Capture the cell that displays the provided text and extract its (x, y) central coordinate. 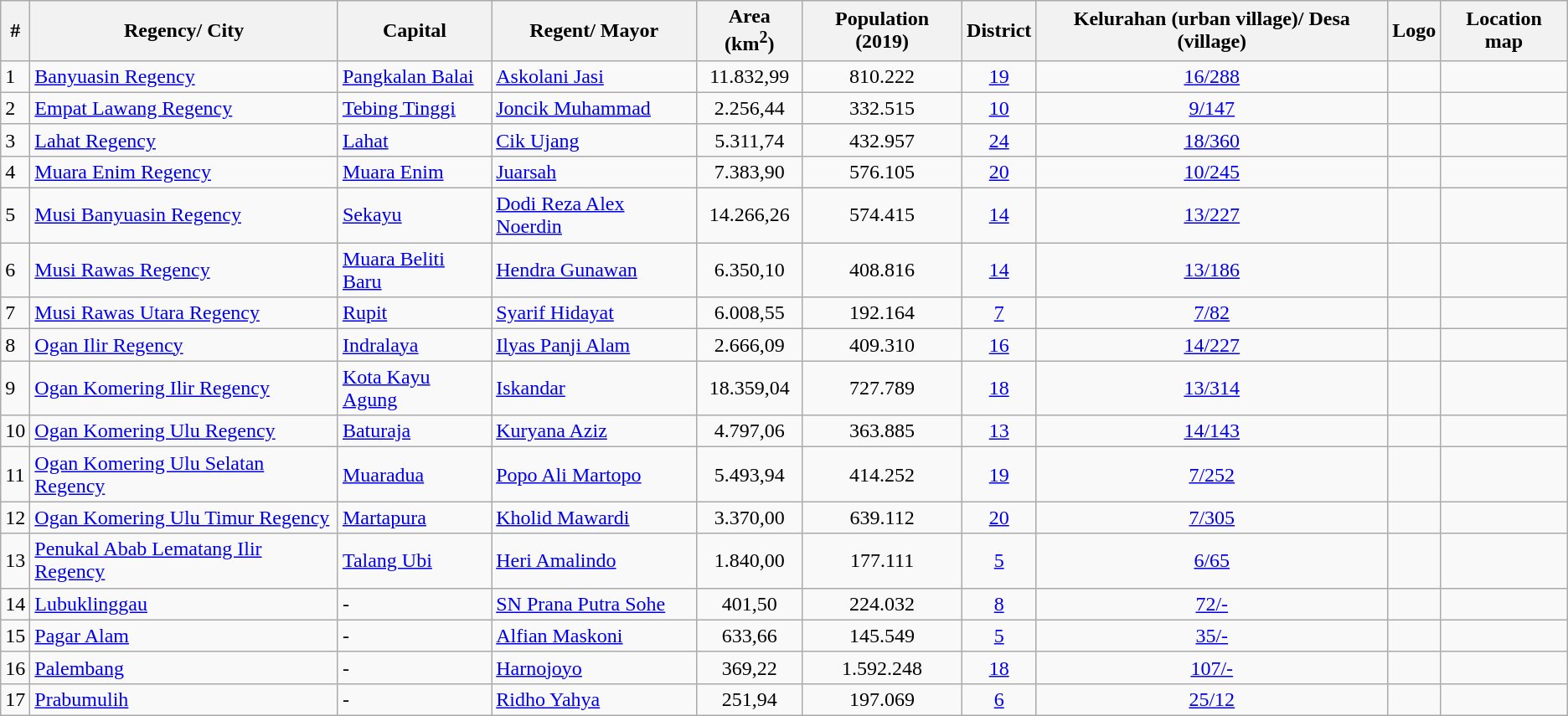
Penukal Abab Lematang Ilir Regency (184, 561)
13/227 (1212, 216)
18/360 (1212, 140)
177.111 (883, 561)
4 (15, 172)
Muara Enim Regency (184, 172)
Popo Ali Martopo (595, 474)
# (15, 31)
Syarif Hidayat (595, 313)
Kuryana Aziz (595, 431)
Askolani Jasi (595, 76)
6.350,10 (750, 270)
Ogan Komering Ulu Regency (184, 431)
Iskandar (595, 389)
Muaradua (414, 474)
18.359,04 (750, 389)
145.549 (883, 636)
Kota Kayu Agung (414, 389)
12 (15, 518)
10/245 (1212, 172)
Regent/ Mayor (595, 31)
4.797,06 (750, 431)
Tebing Tinggi (414, 108)
Musi Rawas Utara Regency (184, 313)
5.493,94 (750, 474)
11.832,99 (750, 76)
15 (15, 636)
2 (15, 108)
576.105 (883, 172)
72/- (1212, 604)
25/12 (1212, 699)
Banyuasin Regency (184, 76)
7.383,90 (750, 172)
Musi Rawas Regency (184, 270)
9/147 (1212, 108)
24 (999, 140)
639.112 (883, 518)
13/314 (1212, 389)
3 (15, 140)
727.789 (883, 389)
7/82 (1212, 313)
SN Prana Putra Sohe (595, 604)
Ridho Yahya (595, 699)
1 (15, 76)
Kelurahan (urban village)/ Desa (village) (1212, 31)
432.957 (883, 140)
Regency/ City (184, 31)
Pangkalan Balai (414, 76)
17 (15, 699)
224.032 (883, 604)
2.256,44 (750, 108)
1.840,00 (750, 561)
Ogan Komering Ulu Selatan Regency (184, 474)
Musi Banyuasin Regency (184, 216)
Lubuklinggau (184, 604)
Sekayu (414, 216)
251,94 (750, 699)
3.370,00 (750, 518)
Rupit (414, 313)
414.252 (883, 474)
7/305 (1212, 518)
Ogan Ilir Regency (184, 345)
Juarsah (595, 172)
Logo (1414, 31)
369,22 (750, 667)
14/227 (1212, 345)
Dodi Reza Alex Noerdin (595, 216)
Capital (414, 31)
16/288 (1212, 76)
Lahat Regency (184, 140)
Alfian Maskoni (595, 636)
14/143 (1212, 431)
6.008,55 (750, 313)
Harnojoyo (595, 667)
633,66 (750, 636)
Pagar Alam (184, 636)
Prabumulih (184, 699)
7/252 (1212, 474)
332.515 (883, 108)
Joncik Muhammad (595, 108)
6/65 (1212, 561)
401,50 (750, 604)
Ogan Komering Ilir Regency (184, 389)
Talang Ubi (414, 561)
Ilyas Panji Alam (595, 345)
Ogan Komering Ulu Timur Regency (184, 518)
Location map (1504, 31)
197.069 (883, 699)
409.310 (883, 345)
Baturaja (414, 431)
Muara Beliti Baru (414, 270)
363.885 (883, 431)
2.666,09 (750, 345)
810.222 (883, 76)
Lahat (414, 140)
District (999, 31)
Heri Amalindo (595, 561)
Empat Lawang Regency (184, 108)
107/- (1212, 667)
192.164 (883, 313)
14.266,26 (750, 216)
Kholid Mawardi (595, 518)
35/- (1212, 636)
408.816 (883, 270)
Cik Ujang (595, 140)
9 (15, 389)
Area (km2) (750, 31)
5.311,74 (750, 140)
Muara Enim (414, 172)
Hendra Gunawan (595, 270)
1.592.248 (883, 667)
574.415 (883, 216)
Palembang (184, 667)
11 (15, 474)
Martapura (414, 518)
Population (2019) (883, 31)
13/186 (1212, 270)
Indralaya (414, 345)
